Pinpoint the cell where the given text exists, returning its (x, y) midpoint coordinate. 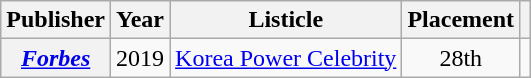
Placement (461, 20)
Year (140, 20)
Forbes (56, 58)
Publisher (56, 20)
2019 (140, 58)
Listicle (286, 20)
Korea Power Celebrity (286, 58)
28th (461, 58)
